Determine the (x, y) coordinate at the center of the cell enclosing the given text.  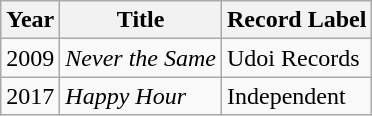
Record Label (296, 20)
Never the Same (141, 58)
Udoi Records (296, 58)
Independent (296, 96)
2017 (30, 96)
2009 (30, 58)
Title (141, 20)
Happy Hour (141, 96)
Year (30, 20)
